Search for the cell housing the specified text and yield its [x, y] center coordinate. 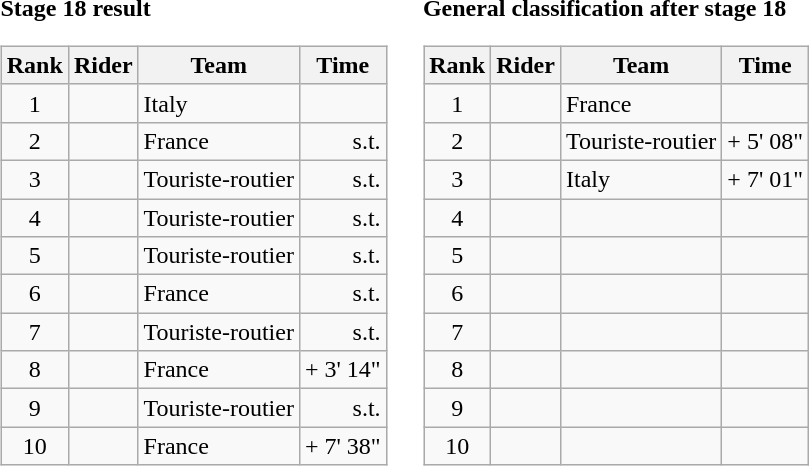
+ 5' 08" [766, 141]
+ 7' 01" [766, 179]
+ 7' 38" [342, 446]
+ 3' 14" [342, 370]
